Determine the (x, y) coordinate at the center of the cell enclosing the given text.  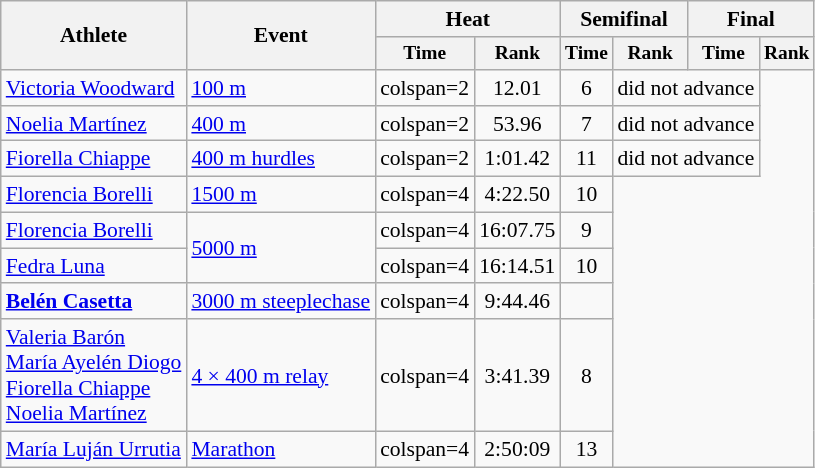
Noelia Martínez (94, 124)
Fiorella Chiappe (94, 159)
Heat (468, 19)
Fedra Luna (94, 266)
3:41.39 (517, 375)
9:44.46 (517, 302)
Victoria Woodward (94, 88)
María Luján Urrutia (94, 450)
4 × 400 m relay (280, 375)
1:01.42 (517, 159)
Belén Casetta (94, 302)
16:07.75 (517, 230)
11 (586, 159)
12.01 (517, 88)
400 m hurdles (280, 159)
6 (586, 88)
Event (280, 36)
Athlete (94, 36)
Valeria BarónMaría Ayelén DiogoFiorella ChiappeNoelia Martínez (94, 375)
8 (586, 375)
Marathon (280, 450)
5000 m (280, 248)
2:50:09 (517, 450)
4:22.50 (517, 195)
100 m (280, 88)
7 (586, 124)
9 (586, 230)
13 (586, 450)
1500 m (280, 195)
3000 m steeplechase (280, 302)
Semifinal (624, 19)
Final (751, 19)
53.96 (517, 124)
16:14.51 (517, 266)
400 m (280, 124)
